Scan for the cell matching the given text and deliver its [x, y] coordinate at center. 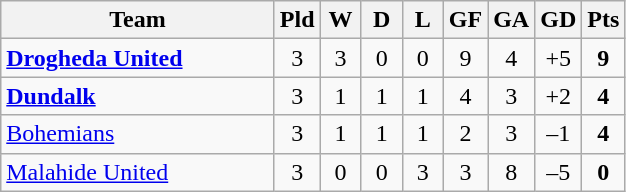
+2 [558, 96]
Malahide United [138, 172]
8 [512, 172]
GA [512, 20]
Bohemians [138, 134]
GF [465, 20]
GD [558, 20]
–5 [558, 172]
2 [465, 134]
–1 [558, 134]
W [340, 20]
L [422, 20]
Pld [297, 20]
Pts [604, 20]
Team [138, 20]
D [382, 20]
Dundalk [138, 96]
+5 [558, 58]
Drogheda United [138, 58]
